Return [x, y] of the center of cell containing provided text 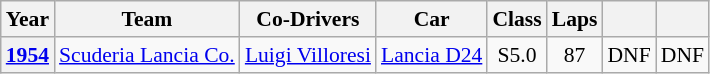
Car [432, 19]
S5.0 [516, 55]
Scuderia Lancia Co. [147, 55]
Year [28, 19]
Team [147, 19]
Class [516, 19]
1954 [28, 55]
Lancia D24 [432, 55]
Co-Drivers [308, 19]
87 [575, 55]
Laps [575, 19]
Luigi Villoresi [308, 55]
